Determine the (X, Y) coordinate at the center of the cell enclosing the given text.  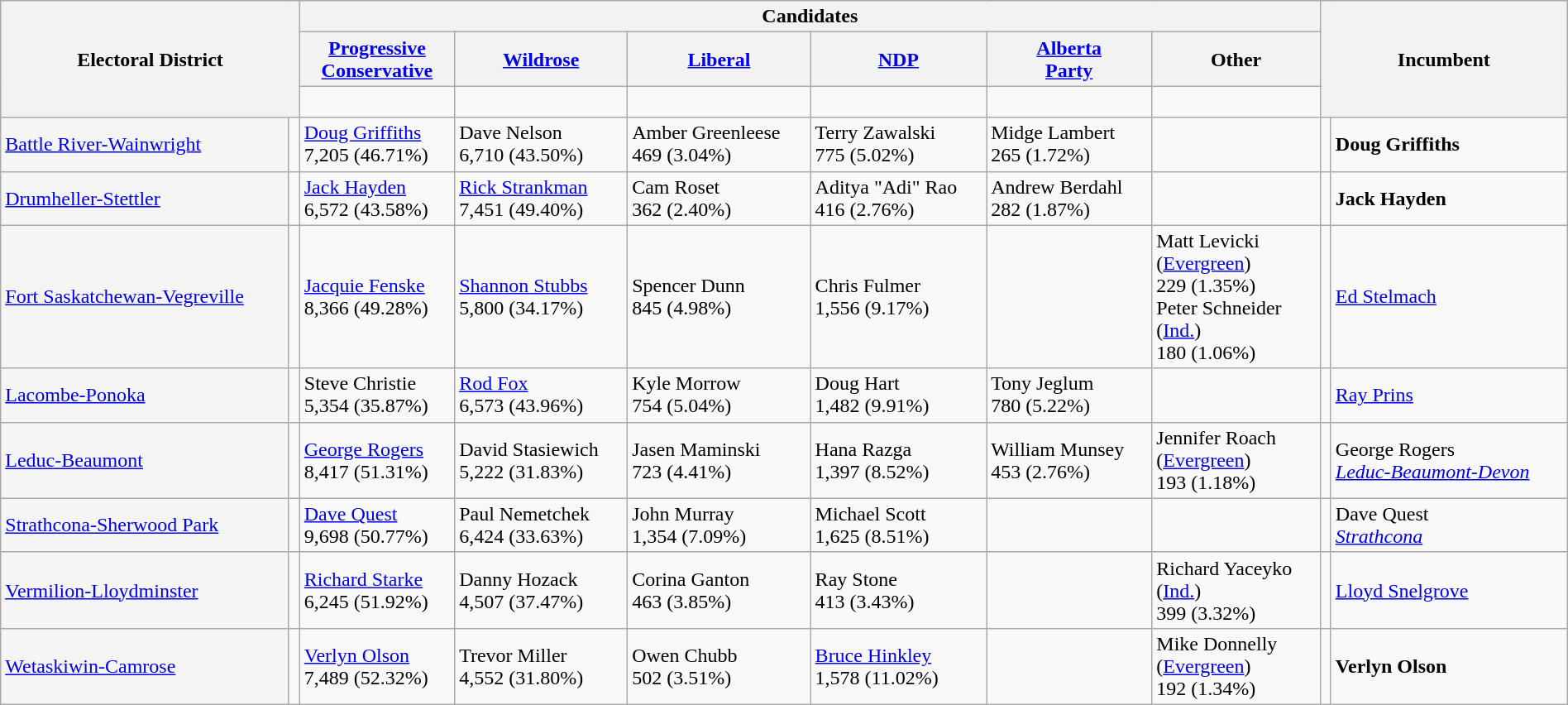
Andrew Berdahl282 (1.87%) (1069, 199)
Verlyn Olson (1449, 666)
George Rogers8,417 (51.31%) (377, 460)
Chris Fulmer1,556 (9.17%) (898, 296)
Rick Strankman7,451 (49.40%) (541, 199)
Jacquie Fenske8,366 (49.28%) (377, 296)
Lloyd Snelgrove (1449, 590)
Hana Razga1,397 (8.52%) (898, 460)
Ed Stelmach (1449, 296)
Shannon Stubbs5,800 (34.17%) (541, 296)
Michael Scott1,625 (8.51%) (898, 525)
Jennifer Roach(Evergreen)193 (1.18%) (1236, 460)
Fort Saskatchewan-Vegreville (146, 296)
Mike Donnelly(Evergreen)192 (1.34%) (1236, 666)
Amber Greenleese469 (3.04%) (719, 144)
Cam Roset362 (2.40%) (719, 199)
ProgressiveConservative (377, 60)
Owen Chubb502 (3.51%) (719, 666)
NDP (898, 60)
Wetaskiwin-Camrose (146, 666)
Electoral District (151, 60)
John Murray1,354 (7.09%) (719, 525)
Dave Nelson6,710 (43.50%) (541, 144)
Steve Christie5,354 (35.87%) (377, 396)
Kyle Morrow754 (5.04%) (719, 396)
Ray Stone413 (3.43%) (898, 590)
Terry Zawalski775 (5.02%) (898, 144)
Incumbent (1444, 60)
Rod Fox6,573 (43.96%) (541, 396)
Verlyn Olson7,489 (52.32%) (377, 666)
Ray Prins (1449, 396)
William Munsey453 (2.76%) (1069, 460)
Richard Yaceyko(Ind.)399 (3.32%) (1236, 590)
Drumheller-Stettler (146, 199)
Danny Hozack4,507 (37.47%) (541, 590)
David Stasiewich5,222 (31.83%) (541, 460)
Lacombe-Ponoka (146, 396)
Doug Griffiths (1449, 144)
Doug Griffiths7,205 (46.71%) (377, 144)
AlbertaParty (1069, 60)
Dave QuestStrathcona (1449, 525)
Liberal (719, 60)
Aditya "Adi" Rao416 (2.76%) (898, 199)
Trevor Miller4,552 (31.80%) (541, 666)
Corina Ganton463 (3.85%) (719, 590)
Richard Starke6,245 (51.92%) (377, 590)
Doug Hart1,482 (9.91%) (898, 396)
Spencer Dunn845 (4.98%) (719, 296)
Midge Lambert265 (1.72%) (1069, 144)
Paul Nemetchek6,424 (33.63%) (541, 525)
Jack Hayden (1449, 199)
Dave Quest9,698 (50.77%) (377, 525)
Wildrose (541, 60)
Tony Jeglum780 (5.22%) (1069, 396)
Other (1236, 60)
Candidates (810, 17)
George RogersLeduc-Beaumont-Devon (1449, 460)
Bruce Hinkley1,578 (11.02%) (898, 666)
Battle River-Wainwright (146, 144)
Jack Hayden6,572 (43.58%) (377, 199)
Jasen Maminski723 (4.41%) (719, 460)
Matt Levicki(Evergreen)229 (1.35%)Peter Schneider(Ind.)180 (1.06%) (1236, 296)
Strathcona-Sherwood Park (146, 525)
Vermilion-Lloydminster (146, 590)
Leduc-Beaumont (146, 460)
